Detect which cell encompasses the target text, then output its [x, y] center coordinate. 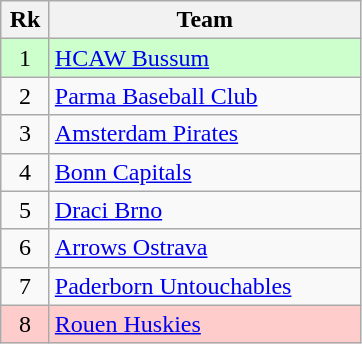
Draci Brno [204, 210]
2 [26, 96]
Parma Baseball Club [204, 96]
Rouen Huskies [204, 324]
Amsterdam Pirates [204, 134]
6 [26, 248]
4 [26, 172]
Bonn Capitals [204, 172]
7 [26, 286]
Rk [26, 20]
3 [26, 134]
5 [26, 210]
8 [26, 324]
Arrows Ostrava [204, 248]
HCAW Bussum [204, 58]
Paderborn Untouchables [204, 286]
1 [26, 58]
Team [204, 20]
